Identify which cell holds the provided text, then report its [x, y] central coordinate. 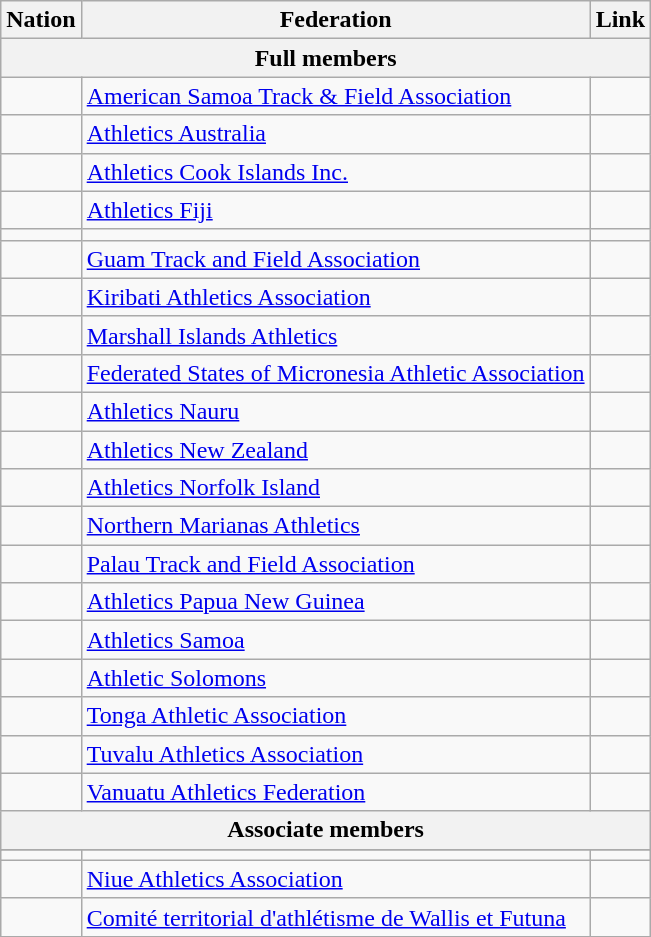
Federated States of Micronesia Athletic Association [336, 373]
Athletics Norfolk Island [336, 488]
Athletics New Zealand [336, 449]
Vanuatu Athletics Federation [336, 792]
Tuvalu Athletics Association [336, 754]
American Samoa Track & Field Association [336, 96]
Marshall Islands Athletics [336, 335]
Athletics Samoa [336, 640]
Kiribati Athletics Association [336, 297]
Federation [336, 20]
Athletic Solomons [336, 678]
Tonga Athletic Association [336, 716]
Niue Athletics Association [336, 879]
Link [620, 20]
Athletics Papua New Guinea [336, 602]
Palau Track and Field Association [336, 564]
Comité territorial d'athlétisme de Wallis et Futuna [336, 917]
Athletics Fiji [336, 210]
Guam Track and Field Association [336, 259]
Athletics Nauru [336, 411]
Nation [41, 20]
Associate members [326, 830]
Athletics Australia [336, 134]
Full members [326, 58]
Athletics Cook Islands Inc. [336, 172]
Northern Marianas Athletics [336, 526]
